Identify which cell holds the provided text, then report its (x, y) central coordinate. 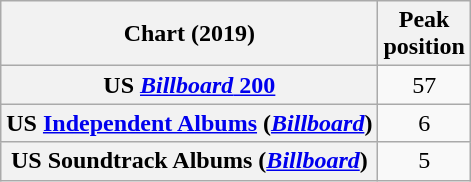
US Billboard 200 (190, 85)
5 (424, 161)
Peakposition (424, 34)
US Soundtrack Albums (Billboard) (190, 161)
US Independent Albums (Billboard) (190, 123)
6 (424, 123)
57 (424, 85)
Chart (2019) (190, 34)
